Output the (X, Y) coordinate of the center of the cell containing the given text.  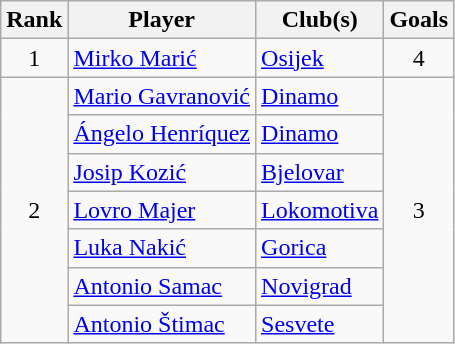
4 (419, 58)
Antonio Štimac (162, 324)
Bjelovar (320, 172)
Ángelo Henríquez (162, 134)
Osijek (320, 58)
Sesvete (320, 324)
Antonio Samac (162, 286)
Josip Kozić (162, 172)
Gorica (320, 248)
2 (34, 210)
Novigrad (320, 286)
Rank (34, 20)
Club(s) (320, 20)
Goals (419, 20)
Mirko Marić (162, 58)
Lovro Majer (162, 210)
Luka Nakić (162, 248)
1 (34, 58)
Player (162, 20)
Mario Gavranović (162, 96)
3 (419, 210)
Lokomotiva (320, 210)
